Return (x, y) of the center of cell containing provided text 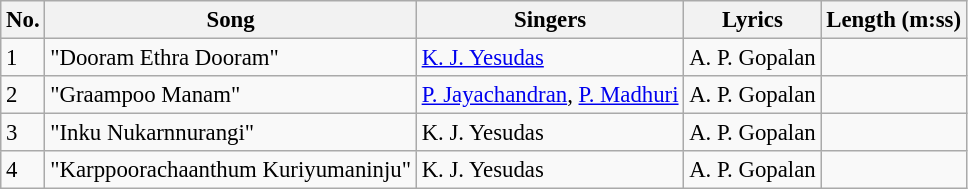
"Karppoorachaanthum Kuriyumaninju" (230, 170)
"Dooram Ethra Dooram" (230, 58)
Song (230, 20)
"Graampoo Manam" (230, 95)
4 (23, 170)
1 (23, 58)
Lyrics (752, 20)
2 (23, 95)
"Inku Nukarnnurangi" (230, 133)
No. (23, 20)
3 (23, 133)
Length (m:ss) (894, 20)
Singers (550, 20)
P. Jayachandran, P. Madhuri (550, 95)
